For the text-containing cell, return its midpoint in (X, Y) coordinate format. 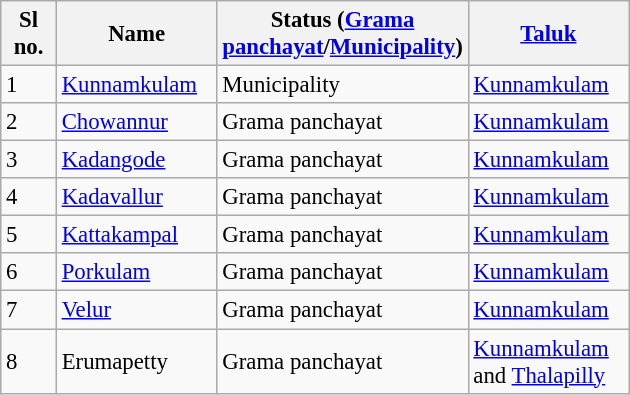
Kadavallur (136, 197)
6 (29, 273)
Kadangode (136, 160)
Erumapetty (136, 362)
Kunnamkulam and Thalapilly (548, 362)
Municipality (342, 85)
7 (29, 310)
Sl no. (29, 34)
1 (29, 85)
Velur (136, 310)
Name (136, 34)
Taluk (548, 34)
Kattakampal (136, 235)
8 (29, 362)
3 (29, 160)
Porkulam (136, 273)
5 (29, 235)
2 (29, 122)
Chowannur (136, 122)
4 (29, 197)
Status (Grama panchayat/Municipality) (342, 34)
